For the text-containing cell, return its midpoint in (X, Y) coordinate format. 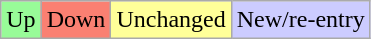
Up (21, 20)
New/re-entry (300, 20)
Down (76, 20)
Unchanged (171, 20)
